Detect which cell encompasses the target text, then output its (x, y) center coordinate. 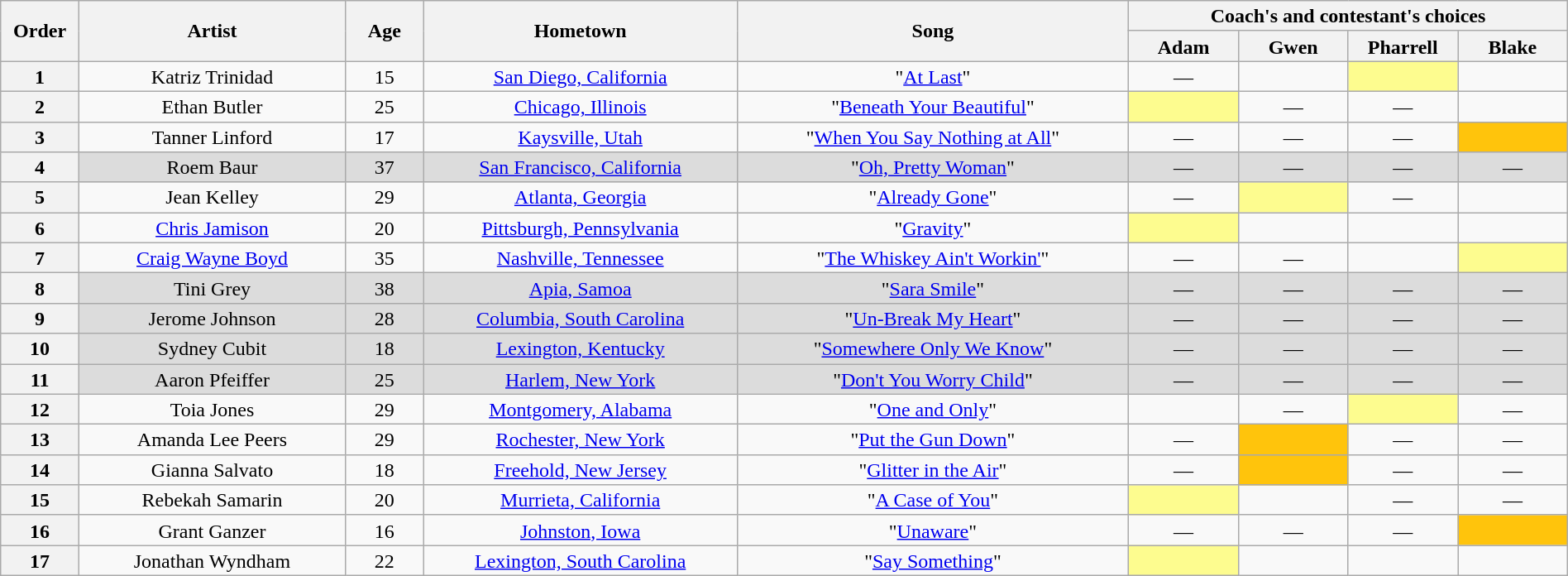
2 (40, 106)
Harlem, New York (581, 379)
Jean Kelley (212, 197)
Jerome Johnson (212, 318)
7 (40, 258)
Coach's and contestant's choices (1348, 17)
"Say Something" (933, 561)
Sydney Cubit (212, 349)
"Don't You Worry Child" (933, 379)
13 (40, 440)
"The Whiskey Ain't Workin'" (933, 258)
22 (385, 561)
8 (40, 288)
Rebekah Samarin (212, 500)
38 (385, 288)
Gianna Salvato (212, 470)
Atlanta, Georgia (581, 197)
Artist (212, 31)
"Un-Break My Heart" (933, 318)
Aaron Pfeiffer (212, 379)
Nashville, Tennessee (581, 258)
"Oh, Pretty Woman" (933, 167)
"Somewhere Only We Know" (933, 349)
Katriz Trinidad (212, 76)
Blake (1513, 46)
Order (40, 31)
Chicago, Illinois (581, 106)
"When You Say Nothing at All" (933, 137)
Montgomery, Alabama (581, 409)
Columbia, South Carolina (581, 318)
5 (40, 197)
Pharrell (1403, 46)
"Unaware" (933, 530)
Lexington, South Carolina (581, 561)
Toia Jones (212, 409)
"Already Gone" (933, 197)
Ethan Butler (212, 106)
Song (933, 31)
"Put the Gun Down" (933, 440)
San Diego, California (581, 76)
Roem Baur (212, 167)
37 (385, 167)
"A Case of You" (933, 500)
Tini Grey (212, 288)
"One and Only" (933, 409)
9 (40, 318)
Rochester, New York (581, 440)
Grant Ganzer (212, 530)
35 (385, 258)
Craig Wayne Boyd (212, 258)
Age (385, 31)
6 (40, 228)
Lexington, Kentucky (581, 349)
Freehold, New Jersey (581, 470)
1 (40, 76)
"Gravity" (933, 228)
"At Last" (933, 76)
Kaysville, Utah (581, 137)
San Francisco, California (581, 167)
12 (40, 409)
Murrieta, California (581, 500)
Johnston, Iowa (581, 530)
28 (385, 318)
Hometown (581, 31)
Apia, Samoa (581, 288)
Gwen (1293, 46)
"Beneath Your Beautiful" (933, 106)
3 (40, 137)
Amanda Lee Peers (212, 440)
11 (40, 379)
4 (40, 167)
"Glitter in the Air" (933, 470)
Tanner Linford (212, 137)
"Sara Smile" (933, 288)
14 (40, 470)
Pittsburgh, Pennsylvania (581, 228)
Jonathan Wyndham (212, 561)
Adam (1184, 46)
10 (40, 349)
Chris Jamison (212, 228)
